Pinpoint the cell where the given text exists, returning its [X, Y] midpoint coordinate. 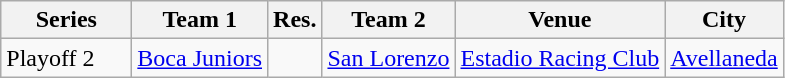
Boca Juniors [200, 58]
Series [66, 20]
Avellaneda [724, 58]
Team 1 [200, 20]
City [724, 20]
Res. [295, 20]
Venue [560, 20]
San Lorenzo [388, 58]
Playoff 2 [66, 58]
Team 2 [388, 20]
Estadio Racing Club [560, 58]
